Output the (x, y) coordinate of the center of the cell containing the given text.  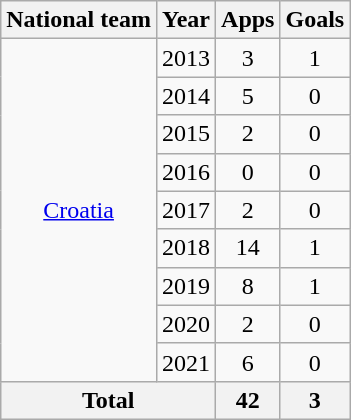
Year (186, 20)
42 (248, 400)
Apps (248, 20)
2017 (186, 210)
6 (248, 362)
14 (248, 248)
2016 (186, 172)
2014 (186, 96)
2015 (186, 134)
8 (248, 286)
2018 (186, 248)
Goals (315, 20)
Total (108, 400)
2013 (186, 58)
2020 (186, 324)
National team (79, 20)
5 (248, 96)
2021 (186, 362)
Croatia (79, 210)
2019 (186, 286)
